Capture the cell that displays the provided text and extract its (x, y) central coordinate. 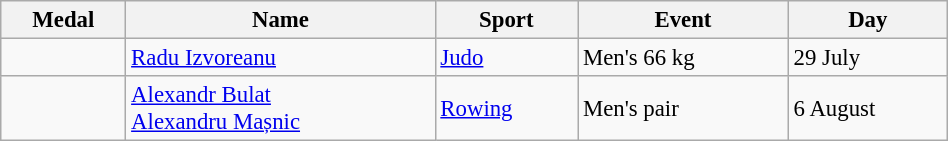
Radu Izvoreanu (280, 58)
Day (868, 20)
Medal (64, 20)
Name (280, 20)
29 July (868, 58)
Event (684, 20)
Rowing (506, 108)
Men's pair (684, 108)
Alexandr BulatAlexandru Mașnic (280, 108)
Judo (506, 58)
Men's 66 kg (684, 58)
Sport (506, 20)
6 August (868, 108)
